Return (x, y) of the center of cell containing provided text 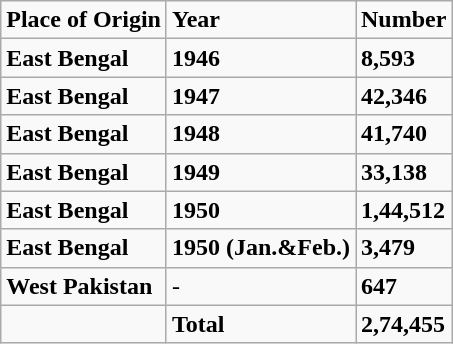
3,479 (404, 248)
Year (260, 20)
8,593 (404, 58)
West Pakistan (84, 286)
- (260, 286)
1950 (260, 210)
33,138 (404, 172)
41,740 (404, 134)
1950 (Jan.&Feb.) (260, 248)
1947 (260, 96)
1949 (260, 172)
42,346 (404, 96)
1946 (260, 58)
Place of Origin (84, 20)
Total (260, 324)
647 (404, 286)
2,74,455 (404, 324)
Number (404, 20)
1948 (260, 134)
1,44,512 (404, 210)
